Pinpoint the cell where the given text exists, returning its (X, Y) midpoint coordinate. 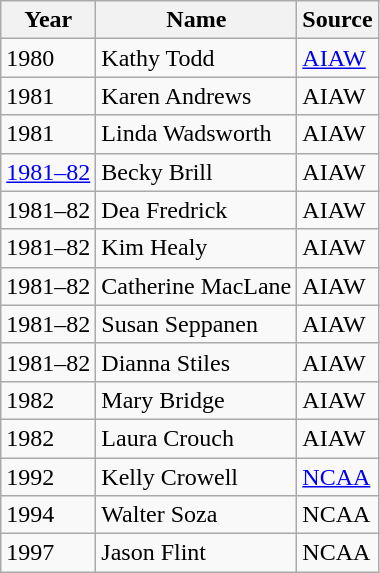
Linda Wadsworth (196, 134)
Catherine MacLane (196, 286)
Becky Brill (196, 172)
Karen Andrews (196, 96)
1992 (48, 477)
Kim Healy (196, 248)
1994 (48, 515)
Laura Crouch (196, 438)
Year (48, 20)
Mary Bridge (196, 400)
Source (338, 20)
Dea Fredrick (196, 210)
Walter Soza (196, 515)
Dianna Stiles (196, 362)
Jason Flint (196, 553)
1980 (48, 58)
1997 (48, 553)
Kathy Todd (196, 58)
Susan Seppanen (196, 324)
Name (196, 20)
Kelly Crowell (196, 477)
